Return the [X, Y] coordinate for the center point of the cell that contains the specified text.  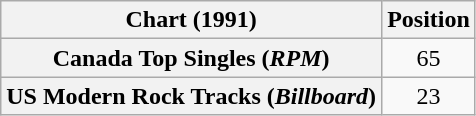
Chart (1991) [192, 20]
US Modern Rock Tracks (Billboard) [192, 96]
65 [429, 58]
Position [429, 20]
Canada Top Singles (RPM) [192, 58]
23 [429, 96]
